Output the (X, Y) coordinate of the center of the cell containing the given text.  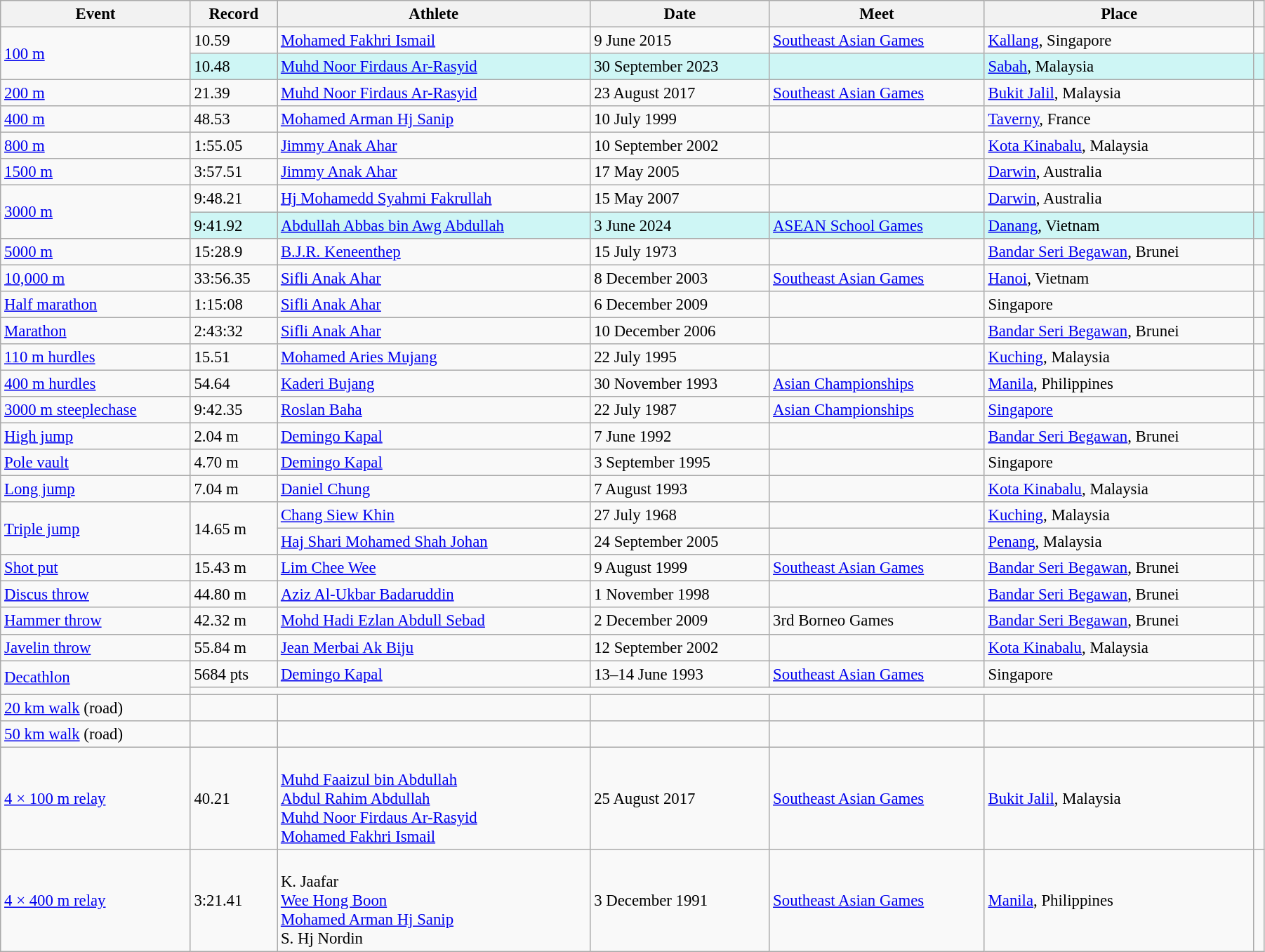
High jump (95, 436)
Muhd Faaizul bin AbdullahAbdul Rahim AbdullahMuhd Noor Firdaus Ar-RasyidMohamed Fakhri Ismail (434, 798)
Record (234, 14)
3 September 1995 (680, 463)
48.53 (234, 119)
15:28.9 (234, 251)
27 July 1968 (680, 515)
33:56.35 (234, 278)
Chang Siew Khin (434, 515)
1500 m (95, 172)
50 km walk (road) (95, 734)
30 November 1993 (680, 383)
2.04 m (234, 436)
4 × 100 m relay (95, 798)
10 September 2002 (680, 146)
Abdullah Abbas bin Awg Abdullah (434, 225)
55.84 m (234, 647)
K. JaafarWee Hong BoonMohamed Arman Hj SanipS. Hj Nordin (434, 901)
Kaderi Bujang (434, 383)
Hanoi, Vietnam (1119, 278)
Mohamed Aries Mujang (434, 357)
ASEAN School Games (877, 225)
4.70 m (234, 463)
20 km walk (road) (95, 708)
Penang, Malaysia (1119, 542)
42.32 m (234, 621)
5684 pts (234, 674)
Discus throw (95, 595)
Mohamed Fakhri Ismail (434, 41)
22 July 1987 (680, 410)
54.64 (234, 383)
40.21 (234, 798)
8 December 2003 (680, 278)
3rd Borneo Games (877, 621)
9:42.35 (234, 410)
3 December 1991 (680, 901)
10,000 m (95, 278)
Sabah, Malaysia (1119, 67)
9:41.92 (234, 225)
15.43 m (234, 568)
9 June 2015 (680, 41)
14.65 m (234, 528)
B.J.R. Keneenthep (434, 251)
Daniel Chung (434, 489)
Place (1119, 14)
Half marathon (95, 304)
3000 m (95, 212)
10 July 1999 (680, 119)
5000 m (95, 251)
7 June 1992 (680, 436)
24 September 2005 (680, 542)
110 m hurdles (95, 357)
Taverny, France (1119, 119)
Decathlon (95, 677)
21.39 (234, 93)
400 m hurdles (95, 383)
13–14 June 1993 (680, 674)
Pole vault (95, 463)
1 November 1998 (680, 595)
Event (95, 14)
Mohd Hadi Ezlan Abdull Sebad (434, 621)
9:48.21 (234, 199)
200 m (95, 93)
Athlete (434, 14)
3000 m steeplechase (95, 410)
Aziz Al-Ukbar Badaruddin (434, 595)
1:55.05 (234, 146)
100 m (95, 53)
800 m (95, 146)
25 August 2017 (680, 798)
Meet (877, 14)
23 August 2017 (680, 93)
7 August 1993 (680, 489)
17 May 2005 (680, 172)
3:21.41 (234, 901)
Mohamed Arman Hj Sanip (434, 119)
44.80 m (234, 595)
3:57.51 (234, 172)
Marathon (95, 331)
Haj Shari Mohamed Shah Johan (434, 542)
1:15:08 (234, 304)
Jean Merbai Ak Biju (434, 647)
400 m (95, 119)
9 August 1999 (680, 568)
Danang, Vietnam (1119, 225)
7.04 m (234, 489)
Kallang, Singapore (1119, 41)
Long jump (95, 489)
22 July 1995 (680, 357)
Shot put (95, 568)
15.51 (234, 357)
Hammer throw (95, 621)
Lim Chee Wee (434, 568)
Triple jump (95, 528)
10.59 (234, 41)
6 December 2009 (680, 304)
10 December 2006 (680, 331)
2 December 2009 (680, 621)
15 May 2007 (680, 199)
15 July 1973 (680, 251)
12 September 2002 (680, 647)
3 June 2024 (680, 225)
Javelin throw (95, 647)
Date (680, 14)
10.48 (234, 67)
30 September 2023 (680, 67)
Hj Mohamedd Syahmi Fakrullah (434, 199)
4 × 400 m relay (95, 901)
2:43:32 (234, 331)
Roslan Baha (434, 410)
